Return the (X, Y) coordinate for the center point of the cell that contains the specified text.  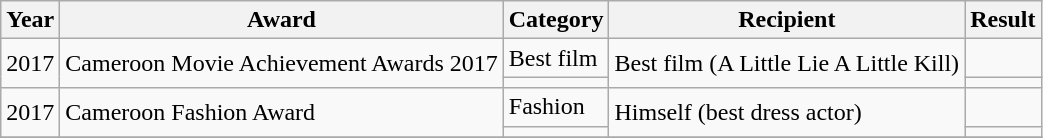
Category (556, 20)
Fashion (556, 107)
Cameroon Fashion Award (282, 112)
Recipient (787, 20)
Himself (best dress actor) (787, 112)
Best film (A Little Lie A Little Kill) (787, 64)
Best film (556, 58)
Award (282, 20)
Cameroon Movie Achievement Awards 2017 (282, 64)
Year (30, 20)
Result (1003, 20)
